Identify which cell holds the provided text, then report its (X, Y) central coordinate. 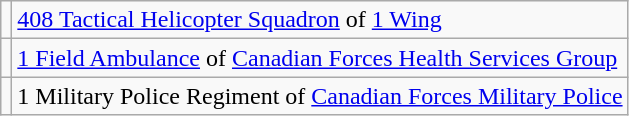
1 Military Police Regiment of Canadian Forces Military Police (320, 96)
1 Field Ambulance of Canadian Forces Health Services Group (320, 58)
408 Tactical Helicopter Squadron of 1 Wing (320, 20)
